Return the [x, y] coordinate for the center point of the cell that contains the specified text.  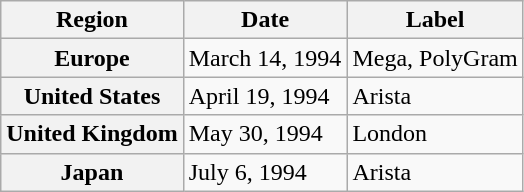
Japan [92, 172]
United States [92, 96]
April 19, 1994 [265, 96]
May 30, 1994 [265, 134]
Region [92, 20]
March 14, 1994 [265, 58]
Mega, PolyGram [435, 58]
Label [435, 20]
United Kingdom [92, 134]
London [435, 134]
Europe [92, 58]
July 6, 1994 [265, 172]
Date [265, 20]
